Provide the (x, y) coordinate of the cell's center where the given text is located.  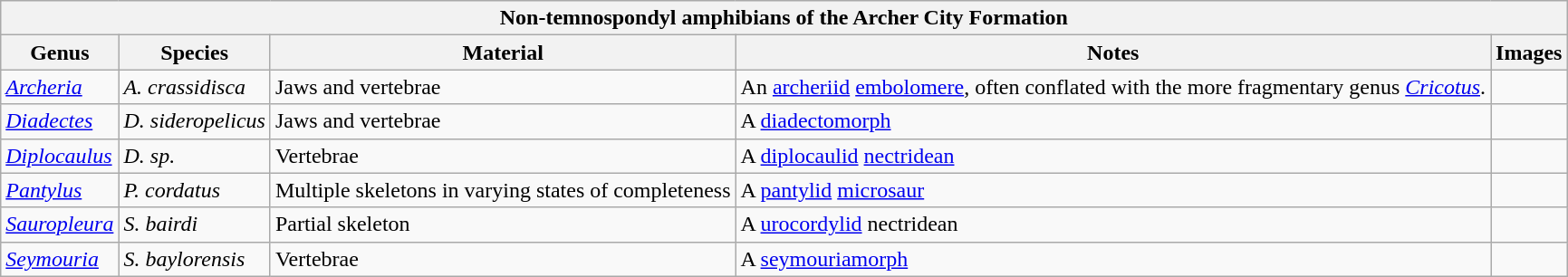
Diplocaulus (60, 156)
Diadectes (60, 121)
A seymouriamorph (1113, 259)
Multiple skeletons in varying states of completeness (503, 190)
Species (194, 53)
Sauropleura (60, 224)
A. crassidisca (194, 87)
S. bairdi (194, 224)
D. sp. (194, 156)
Non-temnospondyl amphibians of the Archer City Formation (784, 18)
D. sideropelicus (194, 121)
Genus (60, 53)
Seymouria (60, 259)
A pantylid microsaur (1113, 190)
A urocordylid nectridean (1113, 224)
Archeria (60, 87)
Partial skeleton (503, 224)
A diadectomorph (1113, 121)
Pantylus (60, 190)
S. baylorensis (194, 259)
P. cordatus (194, 190)
Images (1529, 53)
An archeriid embolomere, often conflated with the more fragmentary genus Cricotus. (1113, 87)
Material (503, 53)
Notes (1113, 53)
A diplocaulid nectridean (1113, 156)
